Return (X, Y) of the center of cell containing provided text 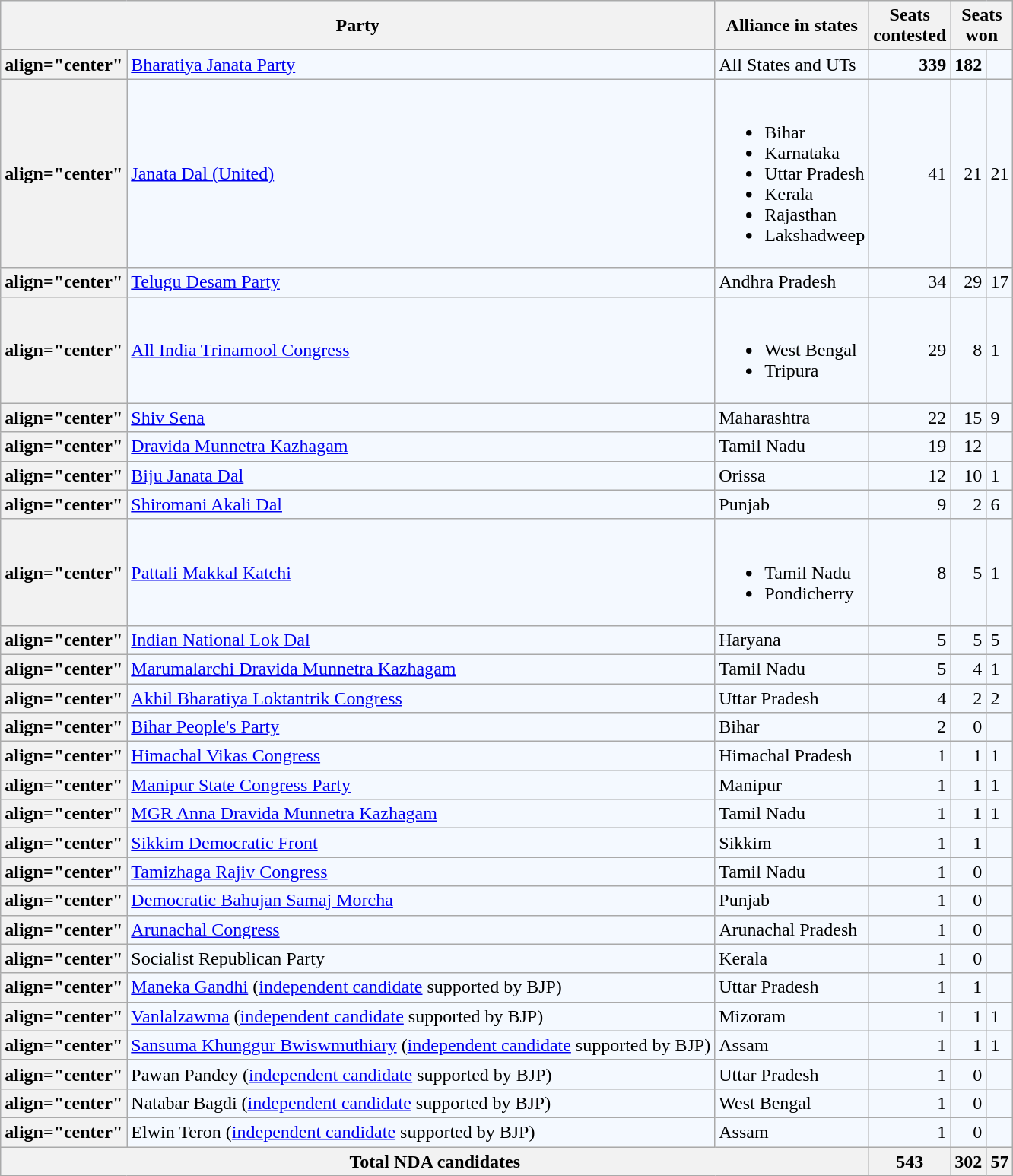
Manipur (792, 785)
22 (910, 418)
182 (969, 65)
Tamizhaga Rajiv Congress (421, 872)
Indian National Lok Dal (421, 640)
Himachal Pradesh (792, 756)
Alliance in states (792, 26)
Party (357, 26)
West Bengal (792, 1103)
Sikkim Democratic Front (421, 843)
17 (999, 282)
Bharatiya Janata Party (421, 65)
Tamil NaduPondicherry (792, 572)
Maneka Gandhi (independent candidate supported by BJP) (421, 987)
Haryana (792, 640)
Shiromani Akali Dal (421, 504)
Elwin Teron (independent candidate supported by BJP) (421, 1132)
57 (999, 1162)
41 (910, 173)
34 (910, 282)
Maharashtra (792, 418)
543 (910, 1162)
10 (969, 475)
6 (999, 504)
Kerala (792, 958)
West BengalTripura (792, 350)
Pattali Makkal Katchi (421, 572)
All States and UTs (792, 65)
Manipur State Congress Party (421, 785)
Shiv Sena (421, 418)
Orissa (792, 475)
Sikkim (792, 843)
Vanlalzawma (independent candidate supported by BJP) (421, 1016)
Seats won (982, 26)
Pawan Pandey (independent candidate supported by BJP) (421, 1074)
302 (969, 1162)
Arunachal Congress (421, 930)
Democratic Bahujan Samaj Morcha (421, 901)
Sansuma Khunggur Bwiswmuthiary (independent candidate supported by BJP) (421, 1045)
339 (910, 65)
All India Trinamool Congress (421, 350)
15 (969, 418)
Natabar Bagdi (independent candidate supported by BJP) (421, 1103)
Bihar People's Party (421, 727)
Himachal Vikas Congress (421, 756)
Bihar (792, 727)
Marumalarchi Dravida Munnetra Kazhagam (421, 669)
Arunachal Pradesh (792, 930)
BiharKarnatakaUttar PradeshKeralaRajasthanLakshadweep (792, 173)
Telugu Desam Party (421, 282)
Dravida Munnetra Kazhagam (421, 447)
Biju Janata Dal (421, 475)
Total NDA candidates (435, 1162)
MGR Anna Dravida Munnetra Kazhagam (421, 814)
19 (910, 447)
Seats contested (910, 26)
Janata Dal (United) (421, 173)
Andhra Pradesh (792, 282)
Socialist Republican Party (421, 958)
Akhil Bharatiya Loktantrik Congress (421, 698)
Mizoram (792, 1016)
